Identify which cell holds the provided text, then report its [x, y] central coordinate. 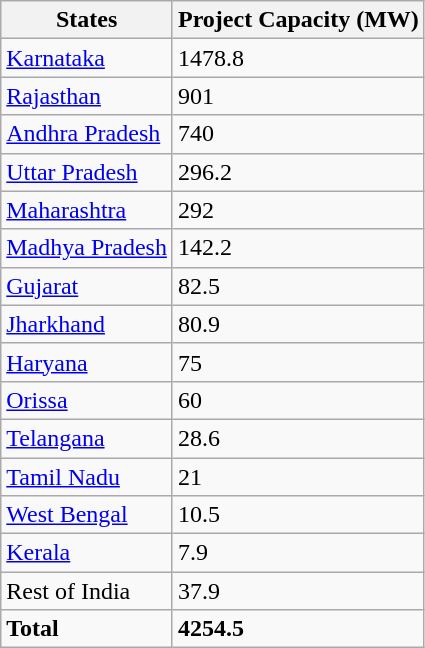
901 [298, 96]
Project Capacity (MW) [298, 20]
1478.8 [298, 58]
4254.5 [298, 629]
28.6 [298, 438]
Kerala [87, 553]
60 [298, 400]
Orissa [87, 400]
West Bengal [87, 515]
Rajasthan [87, 96]
Telangana [87, 438]
7.9 [298, 553]
Total [87, 629]
Jharkhand [87, 324]
75 [298, 362]
Uttar Pradesh [87, 172]
292 [298, 210]
Gujarat [87, 286]
Madhya Pradesh [87, 248]
142.2 [298, 248]
Andhra Pradesh [87, 134]
80.9 [298, 324]
296.2 [298, 172]
Rest of India [87, 591]
21 [298, 477]
82.5 [298, 286]
Karnataka [87, 58]
37.9 [298, 591]
Tamil Nadu [87, 477]
Maharashtra [87, 210]
States [87, 20]
Haryana [87, 362]
10.5 [298, 515]
740 [298, 134]
